Locate the cell with the specified text and output its (x, y) center coordinate. 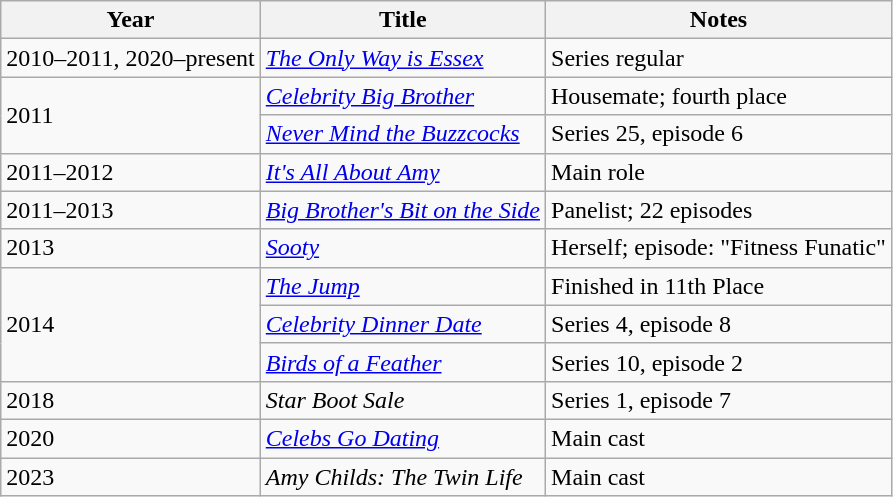
Year (130, 20)
2023 (130, 477)
Star Boot Sale (402, 400)
Series 1, episode 7 (719, 400)
Series 10, episode 2 (719, 362)
2020 (130, 438)
2011 (130, 115)
Panelist; 22 episodes (719, 210)
Notes (719, 20)
Title (402, 20)
The Only Way is Essex (402, 58)
Herself; episode: "Fitness Funatic" (719, 248)
Sooty (402, 248)
Housemate; fourth place (719, 96)
Series regular (719, 58)
2013 (130, 248)
Big Brother's Bit on the Side (402, 210)
Birds of a Feather (402, 362)
The Jump (402, 286)
Main role (719, 172)
Series 4, episode 8 (719, 324)
2014 (130, 324)
Finished in 11th Place (719, 286)
Amy Childs: The Twin Life (402, 477)
2011–2012 (130, 172)
2011–2013 (130, 210)
Celebs Go Dating (402, 438)
Series 25, episode 6 (719, 134)
Celebrity Dinner Date (402, 324)
It's All About Amy (402, 172)
Never Mind the Buzzcocks (402, 134)
Celebrity Big Brother (402, 96)
2010–2011, 2020–present (130, 58)
2018 (130, 400)
